For the text-containing cell, return its midpoint in (x, y) coordinate format. 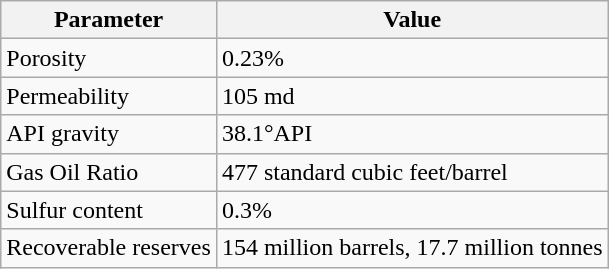
Parameter (109, 20)
Gas Oil Ratio (109, 172)
38.1°API (412, 134)
154 million barrels, 17.7 million tonnes (412, 248)
0.3% (412, 210)
Porosity (109, 58)
Value (412, 20)
Sulfur content (109, 210)
105 md (412, 96)
477 standard cubic feet/barrel (412, 172)
Permeability (109, 96)
Recoverable reserves (109, 248)
0.23% (412, 58)
API gravity (109, 134)
